Find where the given text appears and provide that cell's center as [x, y] coordinate. 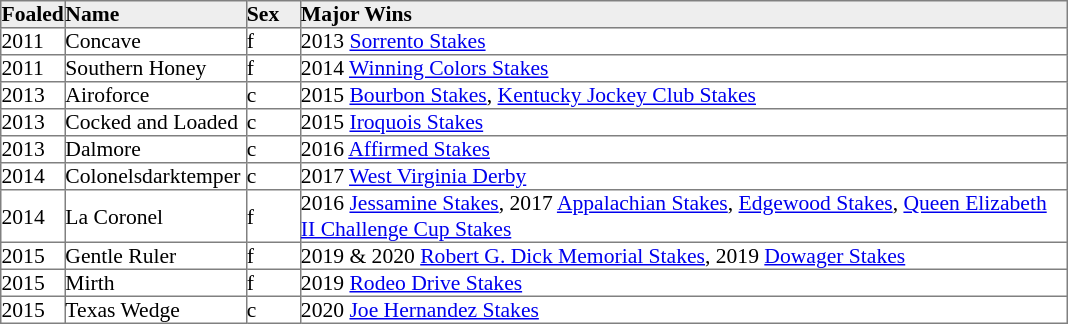
Gentle Ruler [156, 256]
2016 Affirmed Stakes [683, 150]
2020 Joe Hernandez Stakes [683, 310]
La Coronel [156, 216]
Cocked and Loaded [156, 122]
2019 & 2020 Robert G. Dick Memorial Stakes, 2019 Dowager Stakes [683, 256]
2013 Sorrento Stakes [683, 42]
2019 Rodeo Drive Stakes [683, 282]
Major Wins [683, 14]
2015 Iroquois Stakes [683, 122]
2017 West Virginia Derby [683, 176]
Airoforce [156, 96]
Concave [156, 42]
Dalmore [156, 150]
Mirth [156, 282]
Sex [273, 14]
2014 Winning Colors Stakes [683, 68]
2016 Jessamine Stakes, 2017 Appalachian Stakes, Edgewood Stakes, Queen Elizabeth II Challenge Cup Stakes [683, 216]
Southern Honey [156, 68]
2015 Bourbon Stakes, Kentucky Jockey Club Stakes [683, 96]
Colonelsdarktemper [156, 176]
Texas Wedge [156, 310]
Name [156, 14]
Foaled [33, 14]
